Pinpoint the cell where the given text exists, returning its [X, Y] midpoint coordinate. 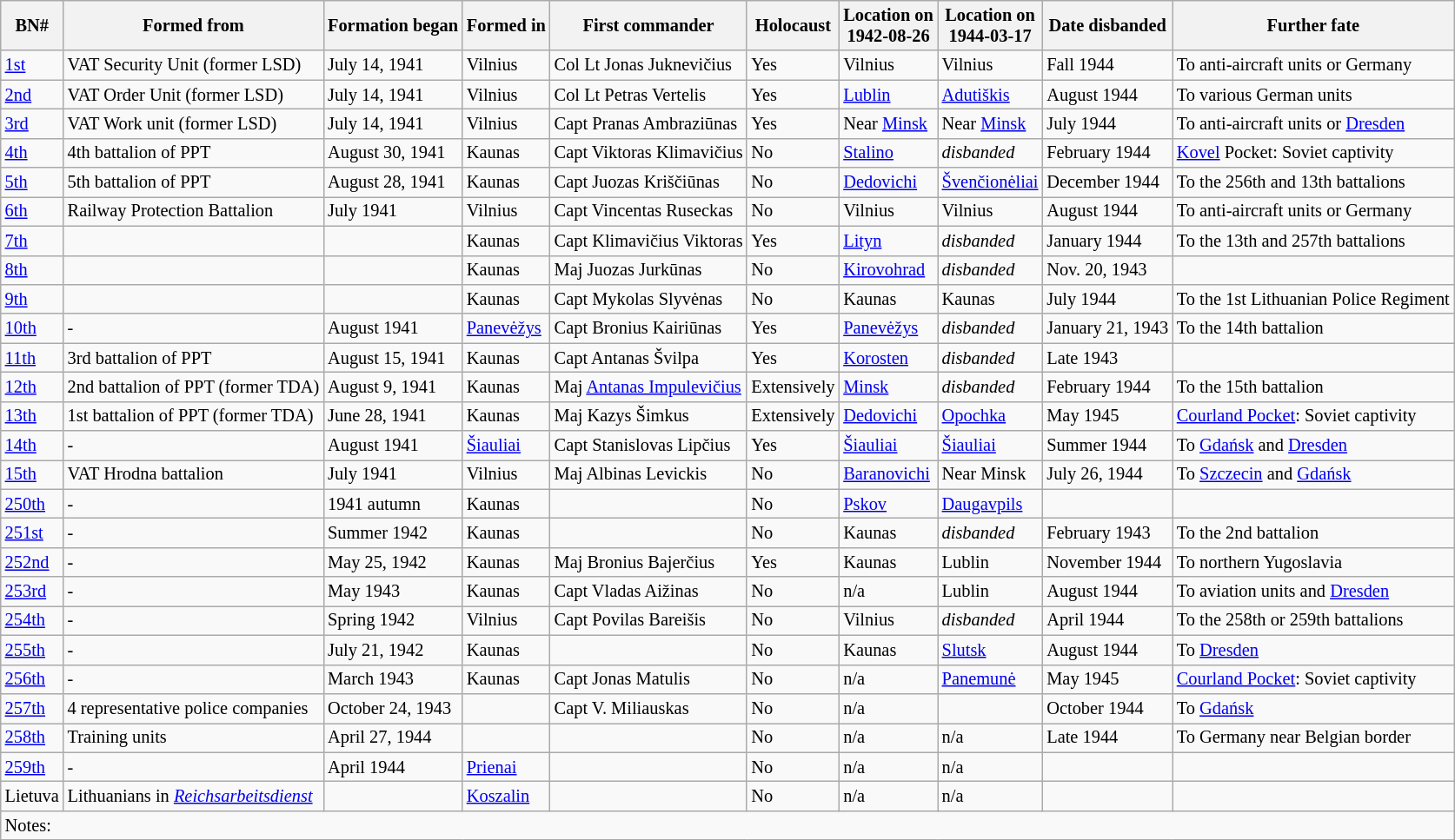
13th [32, 416]
257th [32, 708]
Capt Juozas Kriščiūnas [648, 182]
January 1944 [1107, 241]
Slutsk [991, 650]
Capt V. Miliauskas [648, 708]
1st [32, 65]
11th [32, 358]
Lithuanians in Reichsarbeitsdienst [193, 796]
Lityn [888, 241]
Opochka [991, 416]
5th [32, 182]
July 21, 1942 [393, 650]
VAT Hrodna battalion [193, 474]
December 1944 [1107, 182]
Capt Vladas Aižinas [648, 592]
Fall 1944 [1107, 65]
12th [32, 387]
Lietuva [32, 796]
4th battalion of PPT [193, 153]
Col Lt Jonas Juknevičius [648, 65]
May 1943 [393, 592]
1941 autumn [393, 504]
4 representative police companies [193, 708]
Capt Mykolas Slyvėnas [648, 299]
To Gdańsk [1313, 708]
Capt Viktoras Klimavičius [648, 153]
Minsk [888, 387]
October 24, 1943 [393, 708]
Late 1944 [1107, 737]
To Germany near Belgian border [1313, 737]
November 1944 [1107, 562]
Formed in [506, 25]
August 30, 1941 [393, 153]
Training units [193, 737]
To Szczecin and Gdańsk [1313, 474]
259th [32, 767]
Daugavpils [991, 504]
Švenčionėliai [991, 182]
Capt Bronius Kairiūnas [648, 328]
3rd battalion of PPT [193, 358]
June 28, 1941 [393, 416]
1st battalion of PPT (former TDA) [193, 416]
Maj Antanas Impulevičius [648, 387]
May 25, 1942 [393, 562]
To Dresden [1313, 650]
BN# [32, 25]
Col Lt Petras Vertelis [648, 95]
Capt Vincentas Ruseckas [648, 211]
250th [32, 504]
256th [32, 679]
To various German units [1313, 95]
March 1943 [393, 679]
Summer 1942 [393, 532]
14th [32, 446]
254th [32, 620]
To the 256th and 13th battalions [1313, 182]
To northern Yugoslavia [1313, 562]
258th [32, 737]
August 9, 1941 [393, 387]
February 1943 [1107, 532]
Holocaust [793, 25]
Capt Klimavičius Viktoras [648, 241]
253rd [32, 592]
Baranovichi [888, 474]
To the 2nd battalion [1313, 532]
Formation began [393, 25]
August 15, 1941 [393, 358]
April 27, 1944 [393, 737]
Pskov [888, 504]
15th [32, 474]
Date disbanded [1107, 25]
Capt Jonas Matulis [648, 679]
To the 15th battalion [1313, 387]
8th [32, 270]
January 21, 1943 [1107, 328]
Capt Pranas Ambraziūnas [648, 123]
Capt Antanas Švilpa [648, 358]
Maj Bronius Bajerčius [648, 562]
Kirovohrad [888, 270]
2nd battalion of PPT (former TDA) [193, 387]
Further fate [1313, 25]
VAT Security Unit (former LSD) [193, 65]
Stalino [888, 153]
July 26, 1944 [1107, 474]
Kovel Pocket: Soviet captivity [1313, 153]
10th [32, 328]
Maj Juozas Jurkūnas [648, 270]
7th [32, 241]
Prienai [506, 767]
Capt Povilas Bareišis [648, 620]
VAT Work unit (former LSD) [193, 123]
To Gdańsk and Dresden [1313, 446]
Maj Albinas Levickis [648, 474]
Location on1942-08-26 [888, 25]
3rd [32, 123]
Summer 1944 [1107, 446]
To the 14th battalion [1313, 328]
Korosten [888, 358]
Location on 1944-03-17 [991, 25]
Notes: [727, 825]
9th [32, 299]
To the 1st Lithuanian Police Regiment [1313, 299]
October 1944 [1107, 708]
To the 13th and 257th battalions [1313, 241]
Panemunė [991, 679]
5th battalion of PPT [193, 182]
252nd [32, 562]
Railway Protection Battalion [193, 211]
First commander [648, 25]
Late 1943 [1107, 358]
Maj Kazys Šimkus [648, 416]
Formed from [193, 25]
Capt Stanislovas Lipčius [648, 446]
2nd [32, 95]
6th [32, 211]
To the 258th or 259th battalions [1313, 620]
251st [32, 532]
4th [32, 153]
VAT Order Unit (former LSD) [193, 95]
To aviation units and Dresden [1313, 592]
Adutiškis [991, 95]
255th [32, 650]
Nov. 20, 1943 [1107, 270]
To anti-aircraft units or Dresden [1313, 123]
August 28, 1941 [393, 182]
Koszalin [506, 796]
Spring 1942 [393, 620]
